Return the [X, Y] coordinate for the center point of the cell that contains the specified text.  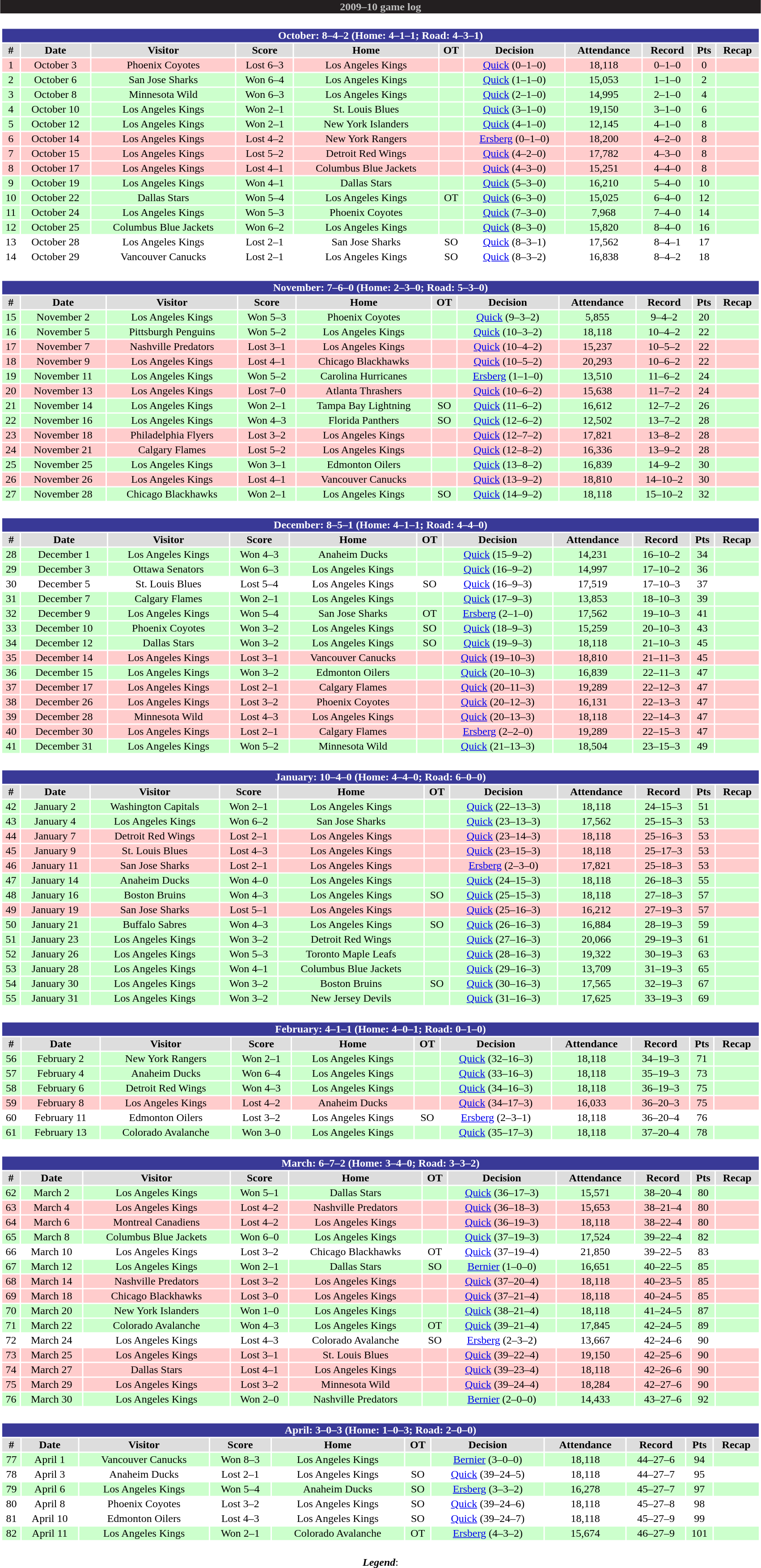
38–20–4 [663, 1193]
Quick (25–16–3) [503, 910]
30–19–3 [664, 954]
Ersberg (0–1–0) [514, 139]
35–19–3 [661, 1073]
Ersberg (2–3–1) [495, 1118]
19 [11, 376]
Quick (12–8–2) [508, 450]
February 6 [61, 1088]
22–15–3 [661, 732]
15,251 [604, 169]
Florida Panthers [364, 421]
Quick (19–9–3) [498, 643]
Lost 3–0 [259, 1296]
77 [11, 1459]
10–6–2 [664, 362]
November 13 [63, 391]
March 29 [52, 1384]
December 1 [64, 555]
Won 4–0 [249, 880]
Toronto Maple Leafs [351, 954]
Carolina Hurricanes [364, 376]
Quick (10–6–2) [508, 391]
6–4–0 [667, 198]
April 3 [50, 1475]
89 [703, 1325]
Quick (28–16–3) [503, 954]
4–4–0 [667, 169]
Bernier (1–0–0) [502, 1266]
October 8 [55, 94]
22–14–3 [661, 717]
Quick (21–13–3) [498, 746]
January: 10–4–0 (Home: 4–4–0; Road: 6–0–0) [380, 777]
4–1–0 [667, 124]
Quick (4–2–0) [514, 153]
92 [703, 1399]
42–26–6 [663, 1370]
November 14 [63, 405]
0–1–0 [667, 65]
February: 4–1–1 (Home: 4–0–1; Road: 0–1–0) [380, 1029]
18–10–3 [661, 599]
February 2 [61, 1059]
December 3 [64, 569]
39–22–5 [663, 1252]
38–21–4 [663, 1207]
October 19 [55, 183]
72 [11, 1340]
Quick (29–16–3) [503, 969]
Won 3–1 [266, 464]
December 14 [64, 658]
16,210 [604, 183]
20,293 [597, 362]
48 [11, 895]
Quick (23–13–3) [503, 821]
Quick (37–20–4) [502, 1281]
66 [11, 1252]
January 7 [55, 836]
13,853 [593, 599]
February 13 [61, 1132]
Quick (13–9–2) [508, 480]
22–13–3 [661, 702]
19–10–3 [661, 614]
March 6 [52, 1222]
33–19–3 [664, 998]
15,820 [604, 228]
45–27–8 [656, 1504]
15,053 [604, 80]
Quick (39–24–6) [488, 1504]
November 7 [63, 346]
16,033 [592, 1103]
Quick (37–19–4) [502, 1252]
14–9–2 [664, 464]
Won 1–0 [259, 1311]
9–4–2 [664, 317]
April 11 [50, 1534]
Quick (2–1–0) [514, 94]
Ersberg (2–3–0) [503, 866]
Quick (10–4–2) [508, 346]
December 17 [64, 687]
20–10–3 [661, 628]
January 11 [55, 866]
58 [11, 1088]
Quick (11–6–2) [508, 405]
14,231 [593, 555]
November 16 [63, 421]
20,066 [596, 939]
98 [699, 1504]
11–7–2 [664, 391]
October 24 [55, 212]
4–3–0 [667, 153]
23–15–3 [661, 746]
17,519 [593, 584]
52 [11, 954]
36–20–3 [661, 1103]
14,433 [595, 1399]
15,638 [597, 391]
36–19–3 [661, 1088]
34–19–3 [661, 1059]
Ersberg (1–1–0) [508, 376]
24–15–3 [664, 807]
December 28 [64, 717]
February 4 [61, 1073]
7–4–0 [667, 212]
Lost 5–1 [249, 910]
Quick (10–5–2) [508, 362]
Won 2–0 [259, 1399]
March 20 [52, 1311]
March 12 [52, 1266]
22–12–3 [661, 687]
8–4–0 [667, 228]
December 15 [64, 673]
December 5 [64, 584]
October 15 [55, 153]
January 4 [55, 821]
March 18 [52, 1296]
Quick (31–16–3) [503, 998]
17,565 [596, 984]
Quick (6–3–0) [514, 198]
December: 8–5–1 (Home: 4–1–1; Road: 4–4–0) [380, 525]
March 27 [52, 1370]
March 30 [52, 1399]
Quick (10–3–2) [508, 332]
14,997 [593, 569]
November: 7–6–0 (Home: 2–3–0; Road: 5–3–0) [380, 287]
44 [11, 836]
31–19–3 [664, 969]
43–27–6 [663, 1399]
25–17–3 [664, 851]
Quick (27–16–3) [503, 939]
Quick (20–11–3) [498, 687]
March: 6–7–2 (Home: 3–4–0; Road: 3–3–2) [380, 1163]
Ersberg (2–2–0) [498, 732]
Quick (12–7–2) [508, 435]
10–4–2 [664, 332]
Quick (36–17–3) [502, 1193]
Quick (19–10–3) [498, 658]
Quick (4–1–0) [514, 124]
Quick (38–21–4) [502, 1311]
January 16 [55, 895]
12,145 [604, 124]
44–27–6 [656, 1459]
October 17 [55, 169]
68 [11, 1281]
April 6 [50, 1489]
81 [11, 1518]
40 [11, 732]
Quick (39–23–4) [502, 1370]
29–19–3 [664, 939]
Quick (36–18–3) [502, 1207]
November 11 [63, 376]
46–27–9 [656, 1534]
October 3 [55, 65]
Bernier (2–0–0) [502, 1399]
February 8 [61, 1103]
38–22–4 [663, 1222]
Quick (8–3–2) [514, 257]
Quick (34–17–3) [495, 1103]
27–18–3 [664, 895]
15 [11, 317]
17,782 [604, 153]
April 8 [50, 1504]
Won 6–0 [259, 1237]
Quick (30–16–3) [503, 984]
April 1 [50, 1459]
42–25–6 [663, 1355]
November 18 [63, 435]
1–1–0 [667, 80]
Bernier (3–0–0) [488, 1459]
March 10 [52, 1252]
70 [11, 1311]
18,284 [595, 1384]
35 [11, 658]
36–20–4 [661, 1118]
Ersberg (4–3–2) [488, 1534]
16,612 [597, 405]
Quick (39–24–5) [488, 1475]
16–10–2 [661, 555]
11–6–2 [664, 376]
Montreal Canadiens [156, 1222]
21,850 [595, 1252]
Quick (33–16–3) [495, 1073]
New Jersey Devils [351, 998]
Quick (39–22–4) [502, 1355]
Ersberg (2–1–0) [498, 614]
15,237 [597, 346]
97 [699, 1489]
Quick (20–10–3) [498, 673]
54 [11, 984]
17–10–3 [661, 584]
28–19–3 [664, 925]
Quick (4–3–0) [514, 169]
Quick (36–19–3) [502, 1222]
January 30 [55, 984]
14–10–2 [664, 480]
13–7–2 [664, 421]
March 24 [52, 1340]
Quick (35–17–3) [495, 1132]
Won 3–0 [261, 1132]
45–27–9 [656, 1518]
25–16–3 [664, 836]
Ottawa Senators [169, 569]
23 [11, 435]
25–15–3 [664, 821]
Quick (20–12–3) [498, 702]
October 12 [55, 124]
January 26 [55, 954]
December 30 [64, 732]
0 [704, 65]
41–24–5 [663, 1311]
8–4–1 [667, 242]
Quick (13–8–2) [508, 464]
99 [699, 1518]
18,504 [593, 746]
40–23–5 [663, 1281]
November 26 [63, 480]
13 [11, 242]
October 25 [55, 228]
November 2 [63, 317]
29 [11, 569]
37–20–4 [661, 1132]
Quick (25–15–3) [503, 895]
13–8–2 [664, 435]
Washington Capitals [155, 807]
Quick (39–24–4) [502, 1384]
17–10–2 [661, 569]
Atlanta Thrashers [364, 391]
Quick (16–9–2) [498, 569]
Won 8–3 [240, 1459]
33 [11, 628]
October 22 [55, 198]
25 [11, 464]
21–10–3 [661, 643]
10–5–2 [664, 346]
7 [11, 153]
Quick (39–21–4) [502, 1325]
December 31 [64, 746]
Lost 6–3 [265, 65]
February 11 [61, 1118]
50 [11, 925]
October 6 [55, 80]
April: 3–0–3 (Home: 1–0–3; Road: 2–0–0) [380, 1430]
4–2–0 [667, 139]
42 [11, 807]
7,968 [604, 212]
22–11–3 [661, 673]
November 21 [63, 450]
March 4 [52, 1207]
95 [699, 1475]
27–19–3 [664, 910]
83 [703, 1252]
Quick (37–21–4) [502, 1296]
Quick (37–19–3) [502, 1237]
11 [11, 212]
Quick (1–1–0) [514, 80]
15,571 [595, 1193]
38 [11, 702]
Philadelphia Flyers [172, 435]
Quick (26–16–3) [503, 925]
19,322 [596, 954]
3–1–0 [667, 110]
January 21 [55, 925]
Lost 5–4 [259, 584]
2–1–0 [667, 94]
101 [699, 1534]
16,278 [585, 1489]
Quick (12–6–2) [508, 421]
Quick (17–9–3) [498, 599]
8–4–2 [667, 257]
16,212 [596, 910]
42–24–5 [663, 1325]
November 28 [63, 494]
November 9 [63, 362]
13–9–2 [664, 450]
Quick (24–15–3) [503, 880]
Ersberg (3–3–2) [488, 1489]
40–22–5 [663, 1266]
31 [11, 599]
Quick (20–13–3) [498, 717]
Quick (9–3–2) [508, 317]
32–19–3 [664, 984]
December 9 [64, 614]
March 2 [52, 1193]
Won 5–1 [259, 1193]
3 [11, 94]
42–24–6 [663, 1340]
15,025 [604, 198]
21 [11, 405]
45–27–7 [656, 1489]
Quick (5–3–0) [514, 183]
21–11–3 [661, 658]
18,200 [604, 139]
November 25 [63, 464]
January 31 [55, 998]
13,667 [595, 1340]
October: 8–4–2 (Home: 4–1–1; Road: 4–3–1) [380, 35]
79 [11, 1489]
January 14 [55, 880]
January 9 [55, 851]
Quick (18–9–3) [498, 628]
15–10–2 [664, 494]
26–18–3 [664, 880]
16,884 [596, 925]
March 14 [52, 1281]
1 [11, 65]
46 [11, 866]
Quick (0–1–0) [514, 65]
60 [11, 1118]
2009–10 game log [380, 7]
27 [11, 494]
November 5 [63, 332]
Quick (22–13–3) [503, 807]
January 23 [55, 939]
16,131 [593, 702]
Quick (8–3–0) [514, 228]
74 [11, 1370]
Quick (23–14–3) [503, 836]
Quick (34–16–3) [495, 1088]
Tampa Bay Lightning [364, 405]
Buffalo Sabres [155, 925]
March 22 [52, 1325]
13,709 [596, 969]
December 10 [64, 628]
Quick (39–24–7) [488, 1518]
Quick (15–9–2) [498, 555]
Ersberg (2–3–2) [502, 1340]
December 7 [64, 599]
Pittsburgh Penguins [172, 332]
15,674 [585, 1534]
16,336 [597, 450]
87 [703, 1311]
March 25 [52, 1355]
14,995 [604, 94]
17,625 [596, 998]
Quick (16–9–3) [498, 584]
15,259 [593, 628]
Lost 7–0 [266, 391]
17,524 [595, 1237]
October 29 [55, 257]
16,651 [595, 1266]
Quick (7–3–0) [514, 212]
Quick (32–16–3) [495, 1059]
64 [11, 1222]
October 14 [55, 139]
5 [11, 124]
15,653 [595, 1207]
12–7–2 [664, 405]
42–27–6 [663, 1384]
25–18–3 [664, 866]
13,510 [597, 376]
62 [11, 1193]
December 12 [64, 643]
39–22–4 [663, 1237]
44–27–7 [656, 1475]
94 [699, 1459]
9 [11, 183]
Quick (23–15–3) [503, 851]
January 28 [55, 969]
12,502 [597, 421]
October 10 [55, 110]
Quick (3–1–0) [514, 110]
January 19 [55, 910]
56 [11, 1059]
40–24–5 [663, 1296]
December 26 [64, 702]
March 8 [52, 1237]
16,838 [604, 257]
January 2 [55, 807]
Quick (14–9–2) [508, 494]
April 10 [50, 1518]
5–4–0 [667, 183]
Quick (8–3–1) [514, 242]
October 28 [55, 242]
5,855 [597, 317]
17,845 [595, 1325]
